Extract the (x, y) coordinate from the center of the cell holding the provided text.  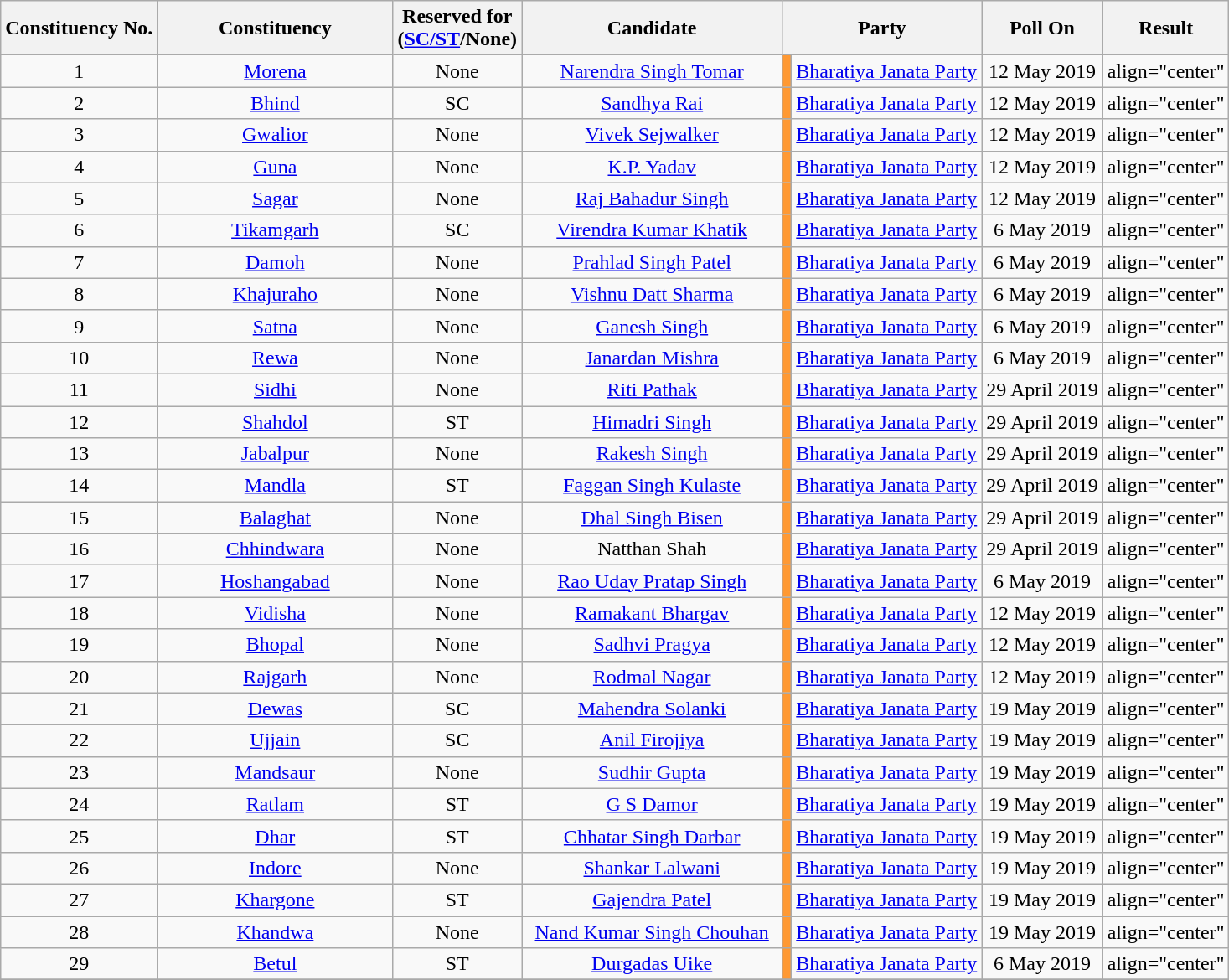
10 (79, 358)
Party (882, 28)
Jabalpur (275, 454)
28 (79, 932)
Sudhir Gupta (652, 772)
Sidhi (275, 389)
Khandwa (275, 932)
24 (79, 804)
Faggan Singh Kulaste (652, 486)
Mandsaur (275, 772)
Gwalior (275, 135)
Raj Bahadur Singh (652, 199)
Ratlam (275, 804)
9 (79, 326)
Poll On (1042, 28)
2 (79, 103)
Guna (275, 167)
Prahlad Singh Patel (652, 262)
Rao Uday Pratap Singh (652, 581)
Balaghat (275, 518)
Dhal Singh Bisen (652, 518)
Mandla (275, 486)
Rewa (275, 358)
6 (79, 230)
Candidate (652, 28)
Vidisha (275, 613)
Bhind (275, 103)
Gajendra Patel (652, 900)
Indore (275, 868)
Shankar Lalwani (652, 868)
G S Damor (652, 804)
Bhopal (275, 645)
Nand Kumar Singh Chouhan (652, 932)
23 (79, 772)
Hoshangabad (275, 581)
Sadhvi Pragya (652, 645)
Sandhya Rai (652, 103)
Virendra Kumar Khatik (652, 230)
Constituency No. (79, 28)
25 (79, 836)
Natthan Shah (652, 549)
Chhatar Singh Darbar (652, 836)
Anil Firojiya (652, 740)
12 (79, 421)
Ganesh Singh (652, 326)
Rodmal Nagar (652, 677)
Vishnu Datt Sharma (652, 294)
8 (79, 294)
16 (79, 549)
26 (79, 868)
Janardan Mishra (652, 358)
7 (79, 262)
Sagar (275, 199)
Betul (275, 964)
3 (79, 135)
Ramakant Bhargav (652, 613)
21 (79, 709)
Khargone (275, 900)
17 (79, 581)
Constituency (275, 28)
Himadri Singh (652, 421)
Riti Pathak (652, 389)
Damoh (275, 262)
Ujjain (275, 740)
22 (79, 740)
Dhar (275, 836)
4 (79, 167)
19 (79, 645)
15 (79, 518)
20 (79, 677)
Rajgarh (275, 677)
27 (79, 900)
11 (79, 389)
29 (79, 964)
Dewas (275, 709)
Khajuraho (275, 294)
Rakesh Singh (652, 454)
Chhindwara (275, 549)
Result (1166, 28)
Vivek Sejwalker (652, 135)
18 (79, 613)
Satna (275, 326)
14 (79, 486)
13 (79, 454)
5 (79, 199)
Shahdol (275, 421)
Mahendra Solanki (652, 709)
Reserved for(SC/ST/None) (457, 28)
Durgadas Uike (652, 964)
Tikamgarh (275, 230)
Narendra Singh Tomar (652, 71)
Morena (275, 71)
K.P. Yadav (652, 167)
1 (79, 71)
